Scan for the cell matching the given text and deliver its [x, y] coordinate at center. 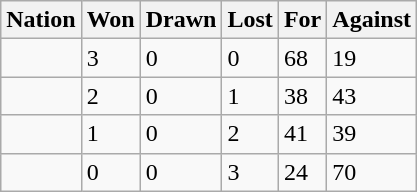
70 [372, 172]
Won [110, 20]
Against [372, 20]
43 [372, 96]
39 [372, 134]
Drawn [181, 20]
For [302, 20]
41 [302, 134]
19 [372, 58]
38 [302, 96]
Nation [41, 20]
24 [302, 172]
68 [302, 58]
Lost [250, 20]
